Pinpoint the cell where the given text exists, returning its (X, Y) midpoint coordinate. 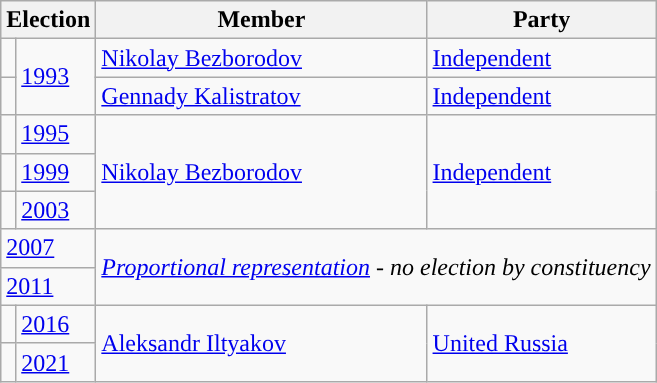
2021 (56, 362)
1995 (56, 134)
2007 (48, 248)
2003 (56, 210)
United Russia (542, 343)
Proportional representation - no election by constituency (376, 267)
Party (542, 20)
Election (48, 20)
Gennady Kalistratov (262, 96)
1999 (56, 172)
2016 (56, 324)
2011 (48, 286)
1993 (56, 77)
Member (262, 20)
Aleksandr Iltyakov (262, 343)
